Capture the cell that displays the provided text and extract its [X, Y] central coordinate. 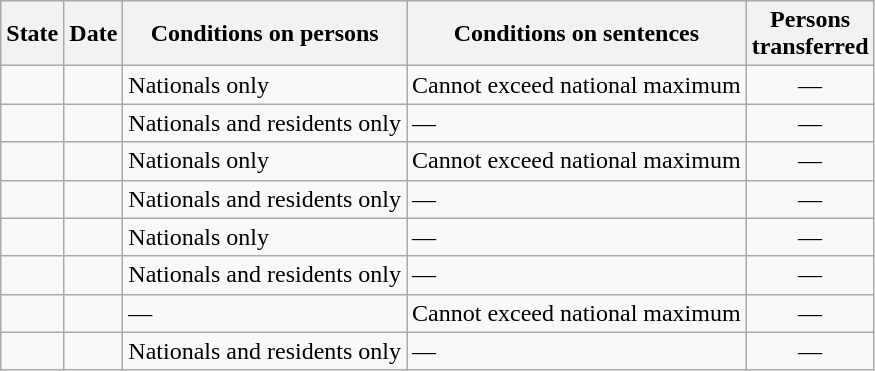
Personstransferred [810, 34]
Date [94, 34]
Conditions on persons [265, 34]
Conditions on sentences [577, 34]
State [32, 34]
